Determine the (x, y) coordinate at the center of the cell enclosing the given text.  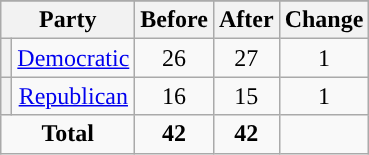
26 (174, 58)
Total (68, 134)
16 (174, 96)
27 (246, 58)
Before (174, 20)
Party (68, 20)
Change (324, 20)
After (246, 20)
15 (246, 96)
Republican (74, 96)
Democratic (74, 58)
